For the text-containing cell, return its midpoint in [X, Y] coordinate format. 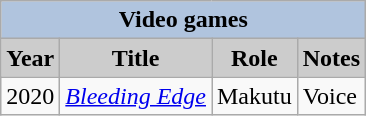
Title [136, 58]
Role [255, 58]
Bleeding Edge [136, 96]
Notes [331, 58]
Video games [184, 20]
Voice [331, 96]
Year [30, 58]
2020 [30, 96]
Makutu [255, 96]
